Locate the cell with the specified text and output its (X, Y) center coordinate. 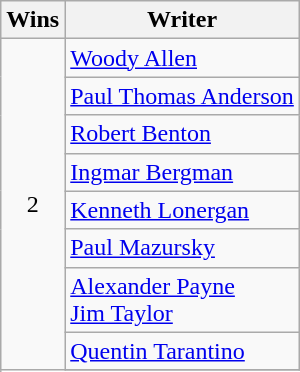
Writer (182, 20)
Ingmar Bergman (182, 172)
Paul Mazursky (182, 248)
2 (33, 205)
Paul Thomas Anderson (182, 96)
Kenneth Lonergan (182, 210)
Woody Allen (182, 58)
Quentin Tarantino (182, 351)
Robert Benton (182, 134)
Alexander Payne Jim Taylor (182, 300)
Wins (33, 20)
